Detect which cell encompasses the target text, then output its (x, y) center coordinate. 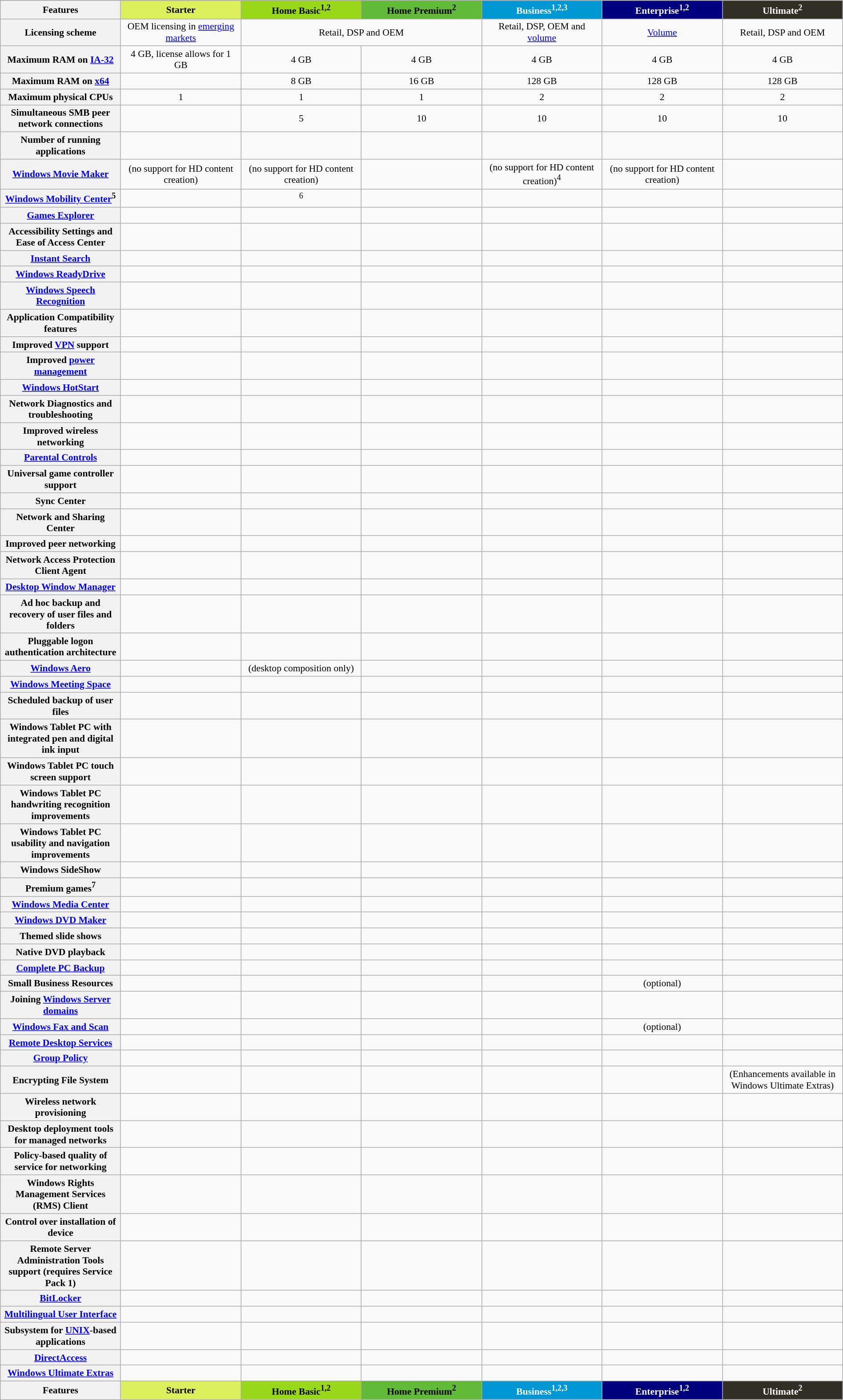
Multilingual User Interface (60, 1315)
Games Explorer (60, 215)
Licensing scheme (60, 32)
Premium games7 (60, 887)
Native DVD playback (60, 952)
Wireless network provisioning (60, 1107)
6 (301, 198)
Windows Movie Maker (60, 174)
Windows Rights Management Services (RMS) Client (60, 1194)
Windows Tablet PC with integrated pen and digital ink input (60, 738)
Group Policy (60, 1058)
Subsystem for UNIX-based applications (60, 1336)
Simultaneous SMB peer network connections (60, 118)
Windows ReadyDrive (60, 274)
5 (301, 118)
Improved peer networking (60, 544)
Windows DVD Maker (60, 920)
Remote Desktop Services (60, 1043)
Windows Ultimate Extras (60, 1373)
Network and Sharing Center (60, 522)
Improved VPN support (60, 345)
Windows HotStart (60, 387)
Ad hoc backup and recovery of user files and folders (60, 614)
Remote Server Administration Tools support (requires Service Pack 1) (60, 1266)
Windows Meeting Space (60, 684)
Windows Aero (60, 669)
Windows Tablet PC handwriting recognition improvements (60, 804)
Number of running applications (60, 146)
Parental Controls (60, 458)
Control over installation of device (60, 1227)
Maximum RAM on x64 (60, 81)
(no support for HD content creation)4 (542, 174)
4 GB, license allows for 1 GB (181, 60)
Accessibility Settings and Ease of Access Center (60, 237)
Joining Windows Server domains (60, 1005)
Improved power management (60, 366)
Small Business Resources (60, 984)
BitLocker (60, 1299)
OEM licensing in emerging markets (181, 32)
Desktop Window Manager (60, 587)
Retail, DSP, OEM and volume (542, 32)
Network Diagnostics and troubleshooting (60, 409)
Windows SideShow (60, 870)
Windows Tablet PC usability and navigation improvements (60, 843)
Volume (662, 32)
Maximum physical CPUs (60, 97)
Themed slide shows (60, 936)
Improved wireless networking (60, 436)
Windows Mobility Center5 (60, 198)
Windows Media Center (60, 904)
Instant Search (60, 258)
Sync Center (60, 501)
Windows Fax and Scan (60, 1027)
Maximum RAM on IA-32 (60, 60)
Scheduled backup of user files (60, 706)
Policy-based quality of service for networking (60, 1161)
Windows Tablet PC touch screen support (60, 771)
Pluggable logon authentication architecture (60, 647)
Network Access Protection Client Agent (60, 565)
Universal game controller support (60, 480)
16 GB (421, 81)
(Enhancements available in Windows Ultimate Extras) (783, 1080)
Windows Speech Recognition (60, 295)
DirectAccess (60, 1358)
Application Compatibility features (60, 323)
Encrypting File System (60, 1080)
Desktop deployment tools for managed networks (60, 1134)
Complete PC Backup (60, 968)
(desktop composition only) (301, 669)
8 GB (301, 81)
